Locate the cell with the specified text and output its [X, Y] center coordinate. 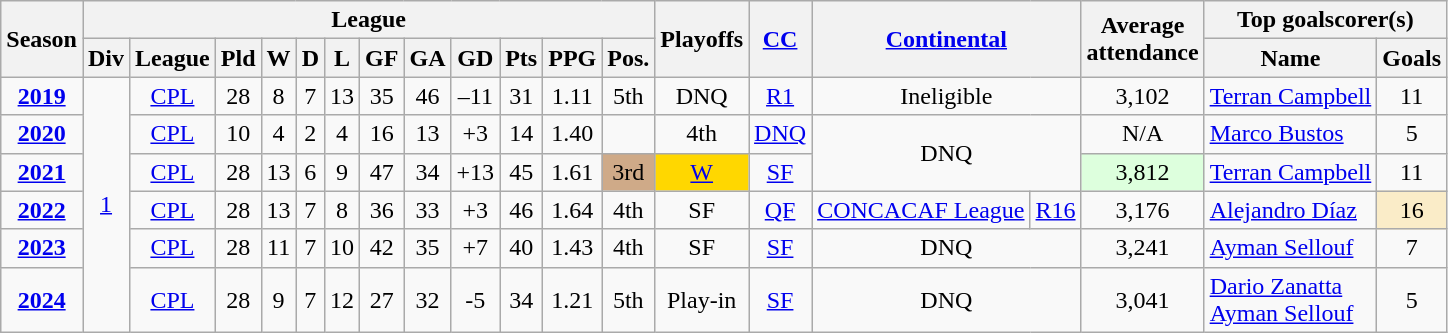
Dario Zanatta Ayman Sellouf [1290, 300]
3,041 [1142, 300]
2023 [42, 248]
2021 [42, 172]
47 [382, 172]
1 [106, 204]
3,176 [1142, 210]
Goals [1412, 58]
Marco Bustos [1290, 134]
GD [476, 58]
Ayman Sellouf [1290, 248]
3,241 [1142, 248]
Pts [522, 58]
GA [428, 58]
Ineligible [946, 96]
Top goalscorer(s) [1325, 20]
Alejandro Díaz [1290, 210]
1.40 [572, 134]
D [310, 58]
42 [382, 248]
N/A [1142, 134]
Play-in [702, 300]
2022 [42, 210]
6 [310, 172]
3,102 [1142, 96]
1.61 [572, 172]
33 [428, 210]
R16 [1056, 210]
L [342, 58]
32 [428, 300]
–11 [476, 96]
1.21 [572, 300]
1.64 [572, 210]
CONCACAF League [921, 210]
2 [310, 134]
36 [382, 210]
Average attendance [1142, 39]
Name [1290, 58]
PPG [572, 58]
40 [522, 248]
CC [780, 39]
14 [522, 134]
Pld [238, 58]
Div [106, 58]
31 [522, 96]
Pos. [628, 58]
1.43 [572, 248]
2020 [42, 134]
+13 [476, 172]
Continental [946, 39]
Playoffs [702, 39]
12 [342, 300]
3rd [628, 172]
27 [382, 300]
GF [382, 58]
+7 [476, 248]
2024 [42, 300]
3,812 [1142, 172]
45 [522, 172]
QF [780, 210]
2019 [42, 96]
R1 [780, 96]
-5 [476, 300]
Season [42, 39]
1.11 [572, 96]
